Return [X, Y] of the center of cell containing provided text 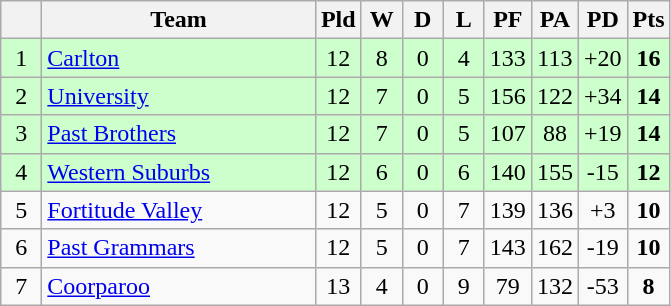
3 [22, 134]
1 [22, 58]
Coorparoo [179, 286]
Pld [338, 20]
2 [22, 96]
-53 [602, 286]
+3 [602, 210]
PF [508, 20]
Western Suburbs [179, 172]
139 [508, 210]
140 [508, 172]
136 [554, 210]
155 [554, 172]
13 [338, 286]
132 [554, 286]
Past Brothers [179, 134]
+34 [602, 96]
88 [554, 134]
162 [554, 248]
156 [508, 96]
University [179, 96]
Past Grammars [179, 248]
PA [554, 20]
Pts [648, 20]
+19 [602, 134]
133 [508, 58]
PD [602, 20]
122 [554, 96]
113 [554, 58]
16 [648, 58]
9 [464, 286]
-15 [602, 172]
Fortitude Valley [179, 210]
L [464, 20]
W [382, 20]
D [422, 20]
Carlton [179, 58]
-19 [602, 248]
Team [179, 20]
+20 [602, 58]
143 [508, 248]
107 [508, 134]
79 [508, 286]
